Capture the cell that displays the provided text and extract its [X, Y] central coordinate. 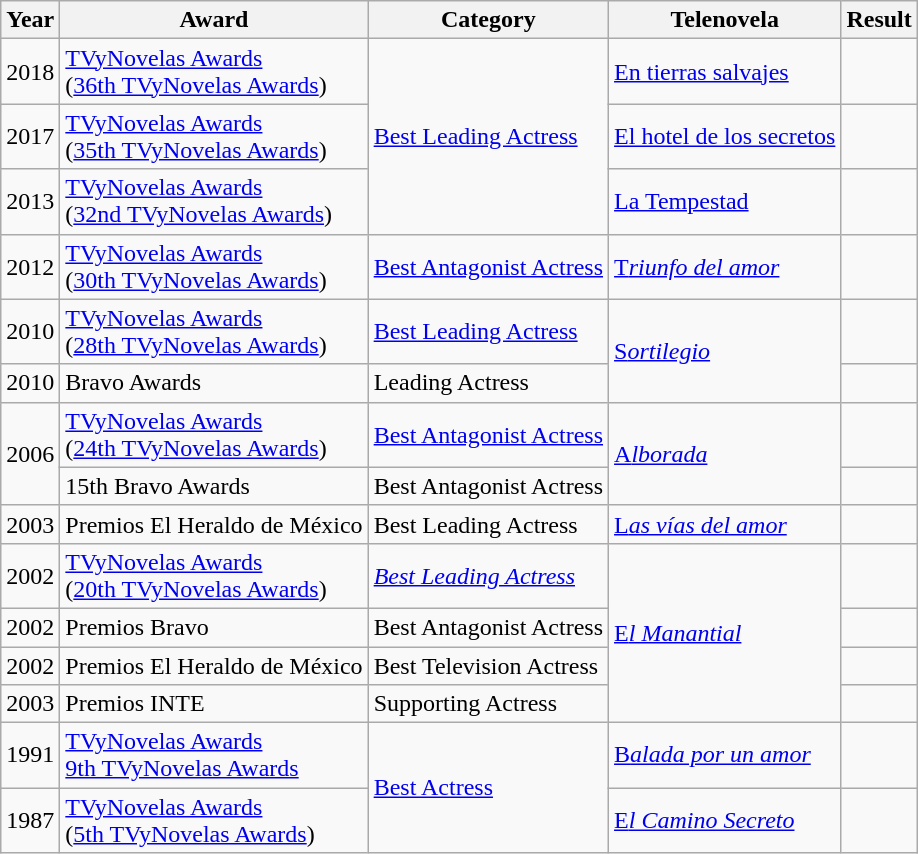
Award [214, 20]
TVyNovelas Awards(24th TVyNovelas Awards) [214, 434]
El Manantial [725, 632]
TVyNovelas Awards(36th TVyNovelas Awards) [214, 72]
TVyNovelas Awards(5th TVyNovelas Awards) [214, 820]
Best Actress [488, 788]
2018 [30, 72]
El Camino Secreto [725, 820]
Balada por un amor [725, 756]
Category [488, 20]
Leading Actress [488, 383]
TVyNovelas Awards(30th TVyNovelas Awards) [214, 266]
Supporting Actress [488, 704]
La Tempestad [725, 202]
Bravo Awards [214, 383]
15th Bravo Awards [214, 486]
1987 [30, 820]
Alborada [725, 454]
2013 [30, 202]
Sortilegio [725, 350]
Premios Bravo [214, 627]
Las vías del amor [725, 524]
2017 [30, 136]
TVyNovelas Awards9th TVyNovelas Awards [214, 756]
TVyNovelas Awards(20th TVyNovelas Awards) [214, 576]
El hotel de los secretos [725, 136]
Year [30, 20]
TVyNovelas Awards(28th TVyNovelas Awards) [214, 332]
2012 [30, 266]
Result [879, 20]
TVyNovelas Awards(32nd TVyNovelas Awards) [214, 202]
2006 [30, 454]
1991 [30, 756]
En tierras salvajes [725, 72]
TVyNovelas Awards(35th TVyNovelas Awards) [214, 136]
Telenovela [725, 20]
Premios INTE [214, 704]
Triunfo del amor [725, 266]
Best Television Actress [488, 665]
